Locate the cell with the specified text and output its [x, y] center coordinate. 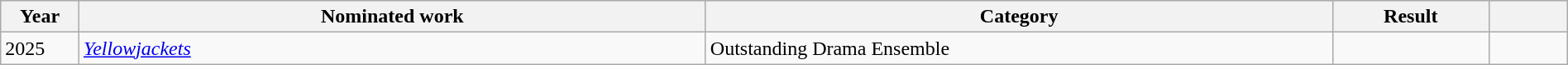
Result [1411, 17]
Year [40, 17]
2025 [40, 48]
Outstanding Drama Ensemble [1019, 48]
Category [1019, 17]
Nominated work [392, 17]
Yellowjackets [392, 48]
